Detect which cell encompasses the target text, then output its (X, Y) center coordinate. 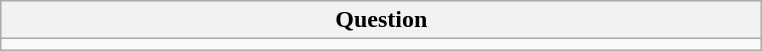
Question (382, 20)
